Detect which cell encompasses the target text, then output its (X, Y) center coordinate. 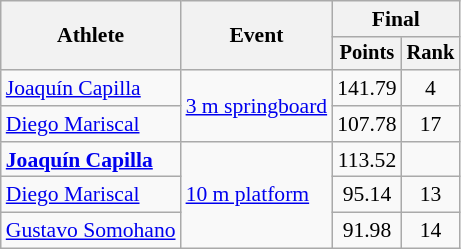
113.52 (366, 160)
Points (366, 54)
141.79 (366, 88)
95.14 (366, 195)
13 (431, 195)
4 (431, 88)
17 (431, 124)
Final (396, 19)
3 m springboard (257, 106)
Rank (431, 54)
107.78 (366, 124)
Gustavo Somohano (91, 231)
Event (257, 36)
91.98 (366, 231)
10 m platform (257, 196)
Athlete (91, 36)
14 (431, 231)
